Locate the cell with the specified text and output its (X, Y) center coordinate. 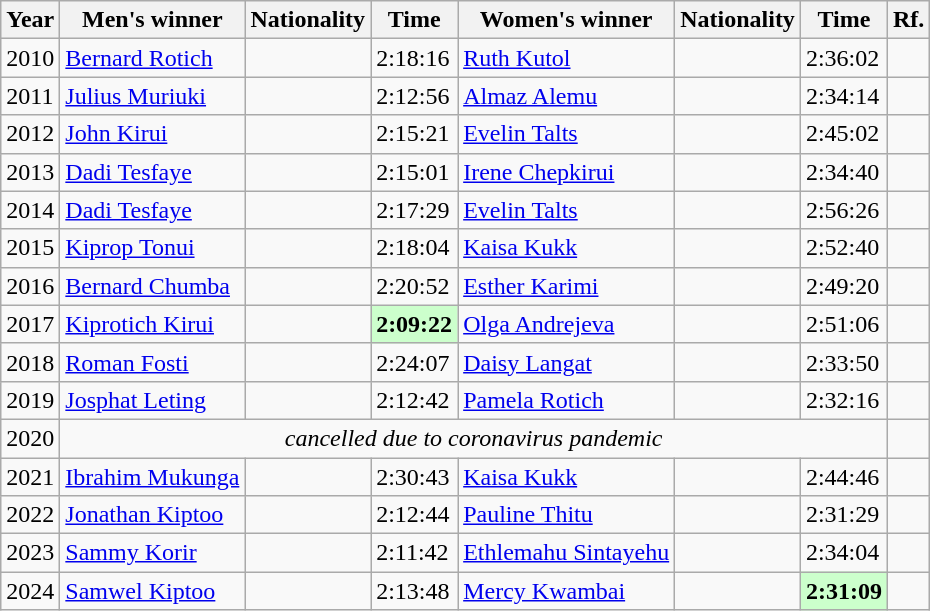
Kiprotich Kirui (152, 324)
2:56:26 (844, 210)
2:44:46 (844, 477)
2:36:02 (844, 58)
John Kirui (152, 134)
2:49:20 (844, 286)
Jonathan Kiptoo (152, 515)
Esther Karimi (566, 286)
2012 (30, 134)
Josphat Leting (152, 400)
Sammy Korir (152, 553)
2:17:29 (414, 210)
2023 (30, 553)
2011 (30, 96)
2024 (30, 591)
2:45:02 (844, 134)
Ruth Kutol (566, 58)
2:15:01 (414, 172)
2:52:40 (844, 248)
cancelled due to coronavirus pandemic (474, 438)
2:30:43 (414, 477)
2:12:44 (414, 515)
2:13:48 (414, 591)
Julius Muriuki (152, 96)
Pamela Rotich (566, 400)
2:09:22 (414, 324)
Kiprop Tonui (152, 248)
2014 (30, 210)
2021 (30, 477)
2015 (30, 248)
Rf. (908, 20)
Almaz Alemu (566, 96)
Olga Andrejeva (566, 324)
2013 (30, 172)
2:15:21 (414, 134)
2:12:42 (414, 400)
2020 (30, 438)
Ethlemahu Sintayehu (566, 553)
2018 (30, 362)
Bernard Rotich (152, 58)
Roman Fosti (152, 362)
2:20:52 (414, 286)
Men's winner (152, 20)
2:34:40 (844, 172)
Year (30, 20)
Women's winner (566, 20)
2022 (30, 515)
2:18:04 (414, 248)
2016 (30, 286)
2017 (30, 324)
2:18:16 (414, 58)
2:24:07 (414, 362)
Ibrahim Mukunga (152, 477)
2:34:04 (844, 553)
2019 (30, 400)
Mercy Kwambai (566, 591)
Pauline Thitu (566, 515)
Bernard Chumba (152, 286)
2:31:09 (844, 591)
Daisy Langat (566, 362)
2:11:42 (414, 553)
2010 (30, 58)
2:31:29 (844, 515)
2:34:14 (844, 96)
Irene Chepkirui (566, 172)
2:51:06 (844, 324)
2:33:50 (844, 362)
Samwel Kiptoo (152, 591)
2:12:56 (414, 96)
2:32:16 (844, 400)
